Determine the [x, y] coordinate at the center of the cell enclosing the given text.  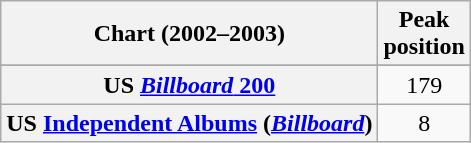
Peakposition [424, 34]
US Billboard 200 [190, 85]
179 [424, 85]
8 [424, 123]
Chart (2002–2003) [190, 34]
US Independent Albums (Billboard) [190, 123]
